From the cell containing the given text, extract its center point as [X, Y] coordinate. 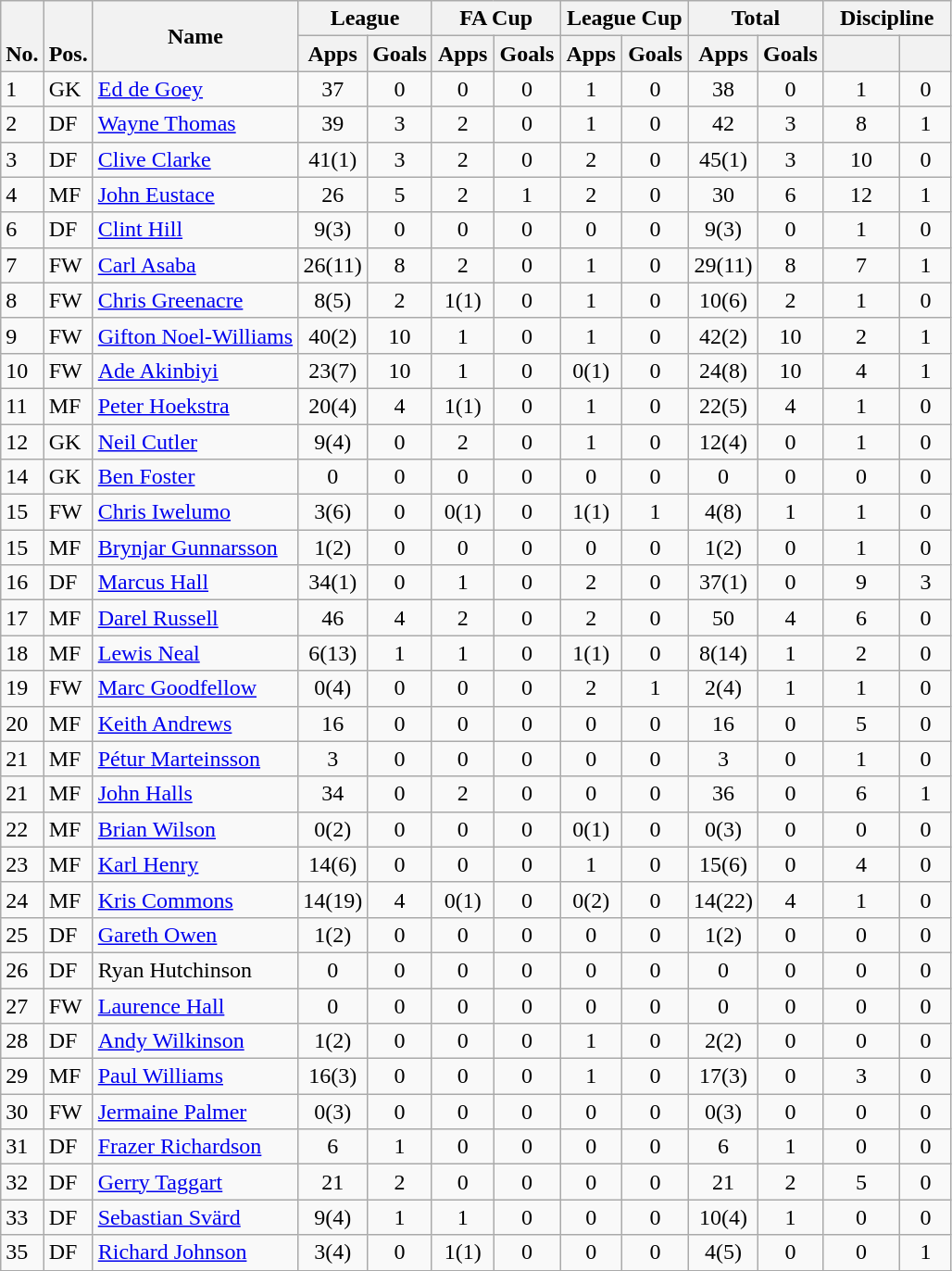
Marc Goodfellow [194, 688]
17(3) [724, 1076]
Gerry Taggart [194, 1182]
Keith Andrews [194, 724]
Clive Clarke [194, 159]
League [365, 19]
Discipline [887, 19]
39 [333, 124]
23(7) [333, 371]
Laurence Hall [194, 1005]
37 [333, 89]
Ryan Hutchinson [194, 970]
Lewis Neal [194, 653]
0(4) [333, 688]
37(1) [724, 583]
16(3) [333, 1076]
24 [22, 900]
29(11) [724, 265]
19 [22, 688]
Sebastian Svärd [194, 1217]
Ed de Goey [194, 89]
33 [22, 1217]
20 [22, 724]
14(19) [333, 900]
League Cup [624, 19]
Paul Williams [194, 1076]
Gifton Noel-Williams [194, 335]
No. [22, 36]
Darel Russell [194, 618]
28 [22, 1041]
Chris Greenacre [194, 300]
18 [22, 653]
Wayne Thomas [194, 124]
Brian Wilson [194, 829]
Gareth Owen [194, 935]
32 [22, 1182]
4(5) [724, 1252]
41(1) [333, 159]
42 [724, 124]
22 [22, 829]
26(11) [333, 265]
Karl Henry [194, 864]
12(4) [724, 442]
36 [724, 794]
3(6) [333, 512]
38 [724, 89]
Frazer Richardson [194, 1147]
6(13) [333, 653]
17 [22, 618]
2(2) [724, 1041]
John Halls [194, 794]
Pétur Marteinsson [194, 759]
14(6) [333, 864]
29 [22, 1076]
Pos. [69, 36]
50 [724, 618]
46 [333, 618]
45(1) [724, 159]
Marcus Hall [194, 583]
8(5) [333, 300]
15(6) [724, 864]
Name [194, 36]
10(6) [724, 300]
40(2) [333, 335]
Ade Akinbiyi [194, 371]
11 [22, 406]
Richard Johnson [194, 1252]
Neil Cutler [194, 442]
25 [22, 935]
31 [22, 1147]
34 [333, 794]
4(8) [724, 512]
FA Cup [496, 19]
Peter Hoekstra [194, 406]
Andy Wilkinson [194, 1041]
Kris Commons [194, 900]
27 [22, 1005]
Ben Foster [194, 477]
14 [22, 477]
20(4) [333, 406]
34(1) [333, 583]
23 [22, 864]
John Eustace [194, 195]
24(8) [724, 371]
22(5) [724, 406]
2(4) [724, 688]
3(4) [333, 1252]
Brynjar Gunnarsson [194, 547]
42(2) [724, 335]
10(4) [724, 1217]
8(14) [724, 653]
Clint Hill [194, 230]
Total [756, 19]
Chris Iwelumo [194, 512]
35 [22, 1252]
14(22) [724, 900]
Carl Asaba [194, 265]
Jermaine Palmer [194, 1112]
